Detect which cell encompasses the target text, then output its (X, Y) center coordinate. 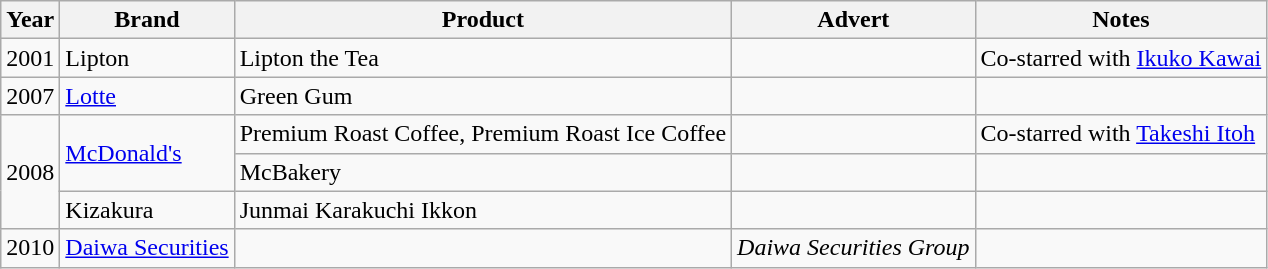
Year (30, 20)
Daiwa Securities (147, 248)
Notes (1121, 20)
Daiwa Securities Group (854, 248)
Kizakura (147, 210)
2010 (30, 248)
Co-starred with Takeshi Itoh (1121, 134)
McBakery (482, 172)
Lotte (147, 96)
Junmai Karakuchi Ikkon (482, 210)
Lipton (147, 58)
Lipton the Tea (482, 58)
2008 (30, 172)
Green Gum (482, 96)
2001 (30, 58)
Product (482, 20)
2007 (30, 96)
Co-starred with Ikuko Kawai (1121, 58)
McDonald's (147, 153)
Advert (854, 20)
Premium Roast Coffee, Premium Roast Ice Coffee (482, 134)
Brand (147, 20)
